Identify which cell holds the provided text, then report its (x, y) central coordinate. 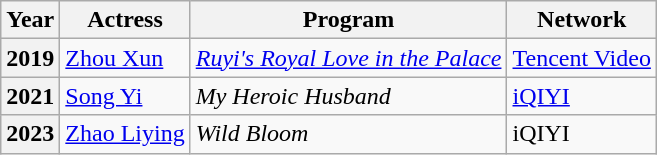
Network (582, 20)
2019 (30, 58)
Program (348, 20)
Zhao Liying (125, 134)
My Heroic Husband (348, 96)
2023 (30, 134)
2021 (30, 96)
Year (30, 20)
Tencent Video (582, 58)
Song Yi (125, 96)
Zhou Xun (125, 58)
Actress (125, 20)
Wild Bloom (348, 134)
Ruyi's Royal Love in the Palace (348, 58)
